Provide the (x, y) coordinate of the cell's center where the given text is located.  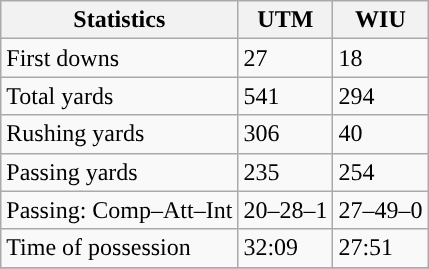
Statistics (120, 20)
27 (286, 58)
40 (380, 134)
Time of possession (120, 248)
Passing yards (120, 172)
18 (380, 58)
306 (286, 134)
541 (286, 96)
Rushing yards (120, 134)
254 (380, 172)
20–28–1 (286, 210)
WIU (380, 20)
294 (380, 96)
Total yards (120, 96)
27:51 (380, 248)
32:09 (286, 248)
First downs (120, 58)
235 (286, 172)
27–49–0 (380, 210)
Passing: Comp–Att–Int (120, 210)
UTM (286, 20)
